For the text-containing cell, return its midpoint in (x, y) coordinate format. 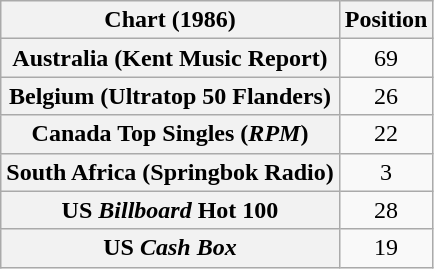
South Africa (Springbok Radio) (170, 172)
Chart (1986) (170, 20)
US Cash Box (170, 248)
28 (386, 210)
3 (386, 172)
69 (386, 58)
22 (386, 134)
Canada Top Singles (RPM) (170, 134)
26 (386, 96)
Position (386, 20)
Australia (Kent Music Report) (170, 58)
US Billboard Hot 100 (170, 210)
19 (386, 248)
Belgium (Ultratop 50 Flanders) (170, 96)
